For the text-containing cell, return its midpoint in [X, Y] coordinate format. 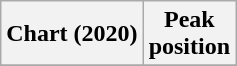
Peakposition [189, 34]
Chart (2020) [72, 34]
